Search for the cell housing the specified text and yield its [x, y] center coordinate. 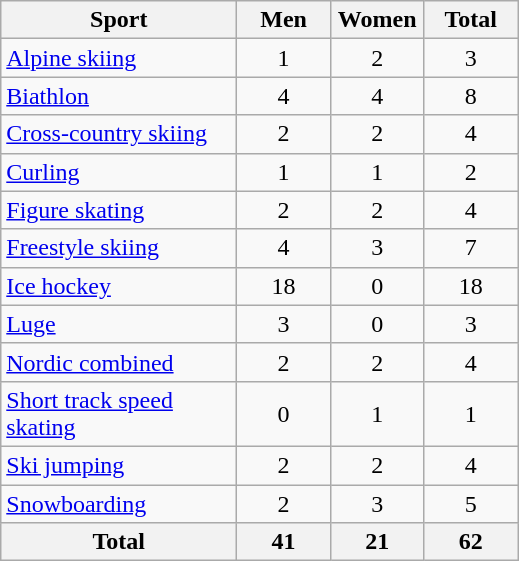
Curling [119, 172]
41 [284, 542]
Snowboarding [119, 503]
Luge [119, 324]
Ski jumping [119, 465]
8 [471, 96]
Women [377, 20]
Ice hockey [119, 286]
Men [284, 20]
Cross-country skiing [119, 134]
Short track speed skating [119, 414]
62 [471, 542]
Nordic combined [119, 362]
Alpine skiing [119, 58]
Freestyle skiing [119, 248]
7 [471, 248]
Figure skating [119, 210]
Sport [119, 20]
Biathlon [119, 96]
5 [471, 503]
21 [377, 542]
